For the text-containing cell, return its midpoint in [x, y] coordinate format. 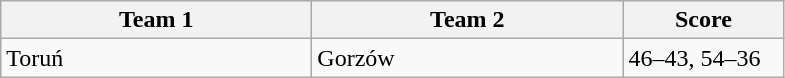
Team 2 [468, 20]
Team 1 [156, 20]
46–43, 54–36 [704, 58]
Score [704, 20]
Toruń [156, 58]
Gorzów [468, 58]
